Identify which cell holds the provided text, then report its (x, y) central coordinate. 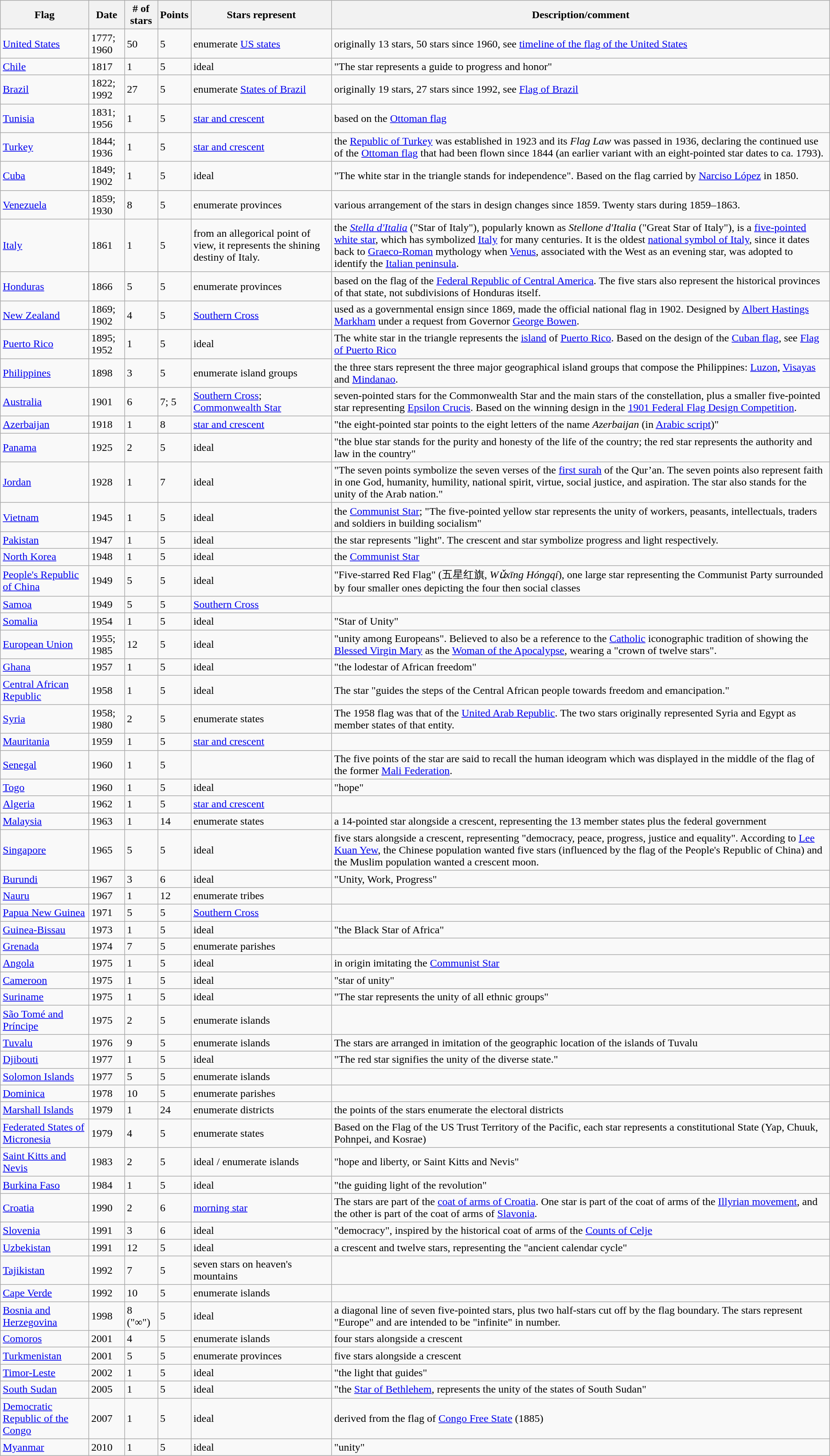
originally 13 stars, 50 stars since 1960, see timeline of the flag of the United States (581, 43)
The white star in the triangle represents the island of Puerto Rico. Based on the design of the Cuban flag, see Flag of Puerto Rico (581, 344)
Date (106, 15)
1990 (106, 1208)
# of stars (141, 15)
Cameroon (44, 980)
the star represents "light". The crescent and star symbolize progress and light respectively. (581, 540)
Vietnam (44, 517)
a crescent and twelve stars, representing the "ancient calendar cycle" (581, 1247)
1822; 1992 (106, 90)
1918 (106, 425)
Southern Cross; Commonwealth Star (262, 402)
Burkina Faso (44, 1185)
24 (175, 1110)
"the Star of Bethlehem, represents the unity of the states of South Sudan" (581, 1389)
Suriname (44, 997)
Nauru (44, 896)
Saint Kitts and Nevis (44, 1162)
Bosnia and Herzegovina (44, 1316)
50 (141, 43)
Ghana (44, 667)
Algeria (44, 804)
The star "guides the steps of the Central African people towards freedom and emancipation." (581, 690)
1831; 1956 (106, 118)
Myanmar (44, 1447)
the three stars represent the three major geographical island groups that compose the Philippines: Luzon, Visayas and Mindanao. (581, 372)
Italy (44, 246)
Cuba (44, 176)
1898 (106, 372)
Pakistan (44, 540)
Syria (44, 719)
1965 (106, 850)
Dominica (44, 1093)
Stars represent (262, 15)
Honduras (44, 286)
a 14-pointed star alongside a crescent, representing the 13 member states plus the federal government (581, 821)
Burundi (44, 879)
1901 (106, 402)
Tajikistan (44, 1271)
1861 (106, 246)
Puerto Rico (44, 344)
from an allegorical point of view, it represents the shining destiny of Italy. (262, 246)
"the Black Star of Africa" (581, 930)
Points (175, 15)
Uzbekistan (44, 1247)
1958; 1980 (106, 719)
Angola (44, 963)
"star of unity" (581, 980)
morning star (262, 1208)
seven stars on heaven's mountains (262, 1271)
1849;1902 (106, 176)
ideal / enumerate islands (262, 1162)
"Star of Unity" (581, 622)
Philippines (44, 372)
1983 (106, 1162)
1869; 1902 (106, 315)
Panama (44, 448)
"Unity, Work, Progress" (581, 879)
"the light that guides" (581, 1373)
enumerate States of Brazil (262, 90)
Azerbaijan (44, 425)
the Communist Star (581, 557)
Timor-Leste (44, 1373)
"hope and liberty, or Saint Kitts and Nevis" (581, 1162)
Djibouti (44, 1060)
1777; 1960 (106, 43)
The five points of the star are said to recall the human ideogram which was displayed in the middle of the flag of the former Mali Federation. (581, 764)
14 (175, 821)
Flag (44, 15)
"the eight-pointed star points to the eight letters of the name Azerbaijan (in Arabic script)" (581, 425)
various arrangement of the stars in design changes since 1859. Twenty stars during 1859–1863. (581, 205)
North Korea (44, 557)
1959 (106, 742)
"The star represents the unity of all ethnic groups" (581, 997)
1928 (106, 482)
enumerate island groups (262, 372)
Mauritania (44, 742)
1963 (106, 821)
Grenada (44, 947)
Federated States of Micronesia (44, 1133)
United States (44, 43)
1957 (106, 667)
"the lodestar of African freedom" (581, 667)
Description/comment (581, 15)
Democratic Republic of the Congo (44, 1418)
"The red star signifies the unity of the diverse state." (581, 1060)
The 1958 flag was that of the United Arab Republic. The two stars originally represented Syria and Egypt as member states of that entity. (581, 719)
the points of the stars enumerate the electoral districts (581, 1110)
Central African Republic (44, 690)
Senegal (44, 764)
Singapore (44, 850)
1955; 1985 (106, 645)
1954 (106, 622)
Cape Verde (44, 1293)
1974 (106, 947)
Brazil (44, 90)
"unity" (581, 1447)
European Union (44, 645)
1895; 1952 (106, 344)
originally 19 stars, 27 stars since 1992, see Flag of Brazil (581, 90)
7; 5 (175, 402)
1976 (106, 1043)
Turkey (44, 147)
1962 (106, 804)
"democracy", inspired by the historical coat of arms of the Counts of Celje (581, 1230)
9 (141, 1043)
1978 (106, 1093)
São Tomé and Príncipe (44, 1020)
1973 (106, 930)
1859; 1930 (106, 205)
Guinea-Bissau (44, 930)
Papua New Guinea (44, 912)
Jordan (44, 482)
"the guiding light of the revolution" (581, 1185)
based on the Ottoman flag (581, 118)
1948 (106, 557)
1866 (106, 286)
1947 (106, 540)
People's Republic of China (44, 581)
South Sudan (44, 1389)
Togo (44, 787)
Tunisia (44, 118)
1925 (106, 448)
five stars alongside a crescent (581, 1356)
1998 (106, 1316)
enumerate US states (262, 43)
2007 (106, 1418)
Somalia (44, 622)
1971 (106, 912)
Slovenia (44, 1230)
8 ("∞") (141, 1316)
"the blue star stands for the purity and honesty of the life of the country; the red star represents the authority and law in the country" (581, 448)
New Zealand (44, 315)
1945 (106, 517)
four stars alongside a crescent (581, 1339)
Australia (44, 402)
Chile (44, 67)
1817 (106, 67)
2010 (106, 1447)
enumerate districts (262, 1110)
Croatia (44, 1208)
Malaysia (44, 821)
1984 (106, 1185)
Solomon Islands (44, 1076)
1958 (106, 690)
1844; 1936 (106, 147)
Tuvalu (44, 1043)
2002 (106, 1373)
enumerate tribes (262, 896)
"The star represents a guide to progress and honor" (581, 67)
Based on the Flag of the US Trust Territory of the Pacific, each star represents a constitutional State (Yap, Chuuk, Pohnpei, and Kosrae) (581, 1133)
2005 (106, 1389)
"The white star in the triangle stands for independence". Based on the flag carried by Narciso López in 1850. (581, 176)
Samoa (44, 605)
derived from the flag of Congo Free State (1885) (581, 1418)
27 (141, 90)
"hope" (581, 787)
Comoros (44, 1339)
Marshall Islands (44, 1110)
The stars are arranged in imitation of the geographic location of the islands of Tuvalu (581, 1043)
Turkmenistan (44, 1356)
in origin imitating the Communist Star (581, 963)
Venezuela (44, 205)
